Scan for the cell matching the given text and deliver its [x, y] coordinate at center. 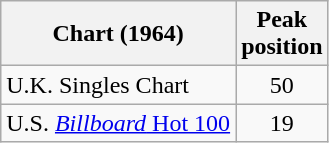
U.K. Singles Chart [118, 85]
Peakposition [282, 34]
19 [282, 123]
U.S. Billboard Hot 100 [118, 123]
50 [282, 85]
Chart (1964) [118, 34]
